Output the [x, y] coordinate of the center of the cell containing the given text.  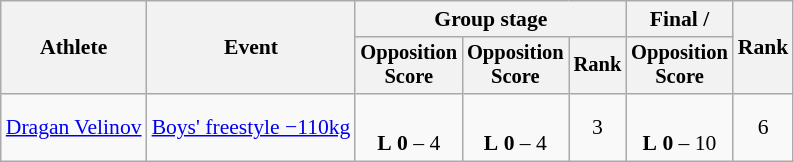
Dragan Velinov [74, 128]
L 0 – 10 [680, 128]
3 [598, 128]
Boys' freestyle −110kg [252, 128]
Final / [680, 19]
Athlete [74, 48]
6 [764, 128]
Event [252, 48]
Group stage [490, 19]
